Identify which cell holds the provided text, then report its (x, y) central coordinate. 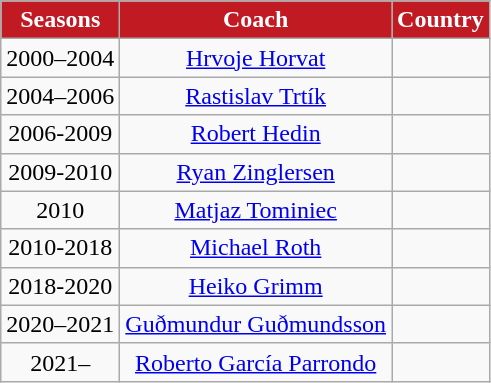
Roberto García Parrondo (256, 362)
Robert Hedin (256, 134)
Michael Roth (256, 248)
2018-2020 (60, 286)
2010 (60, 210)
2010-2018 (60, 248)
2009-2010 (60, 172)
Ryan Zinglersen (256, 172)
Heiko Grimm (256, 286)
Country (441, 20)
Coach (256, 20)
Seasons (60, 20)
2000–2004 (60, 58)
Guðmundur Guðmundsson (256, 324)
Hrvoje Horvat (256, 58)
2006-2009 (60, 134)
Matjaz Tominiec (256, 210)
2004–2006 (60, 96)
Rastislav Trtík (256, 96)
2021– (60, 362)
2020–2021 (60, 324)
